Detect which cell encompasses the target text, then output its (X, Y) center coordinate. 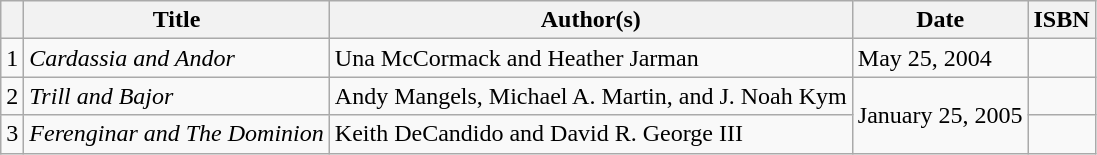
Cardassia and Andor (176, 58)
Keith DeCandido and David R. George III (590, 134)
Date (940, 20)
ISBN (1062, 20)
Title (176, 20)
Author(s) (590, 20)
January 25, 2005 (940, 115)
May 25, 2004 (940, 58)
2 (12, 96)
Una McCormack and Heather Jarman (590, 58)
3 (12, 134)
Ferenginar and The Dominion (176, 134)
Trill and Bajor (176, 96)
Andy Mangels, Michael A. Martin, and J. Noah Kym (590, 96)
1 (12, 58)
